Identify which cell holds the provided text, then report its (x, y) central coordinate. 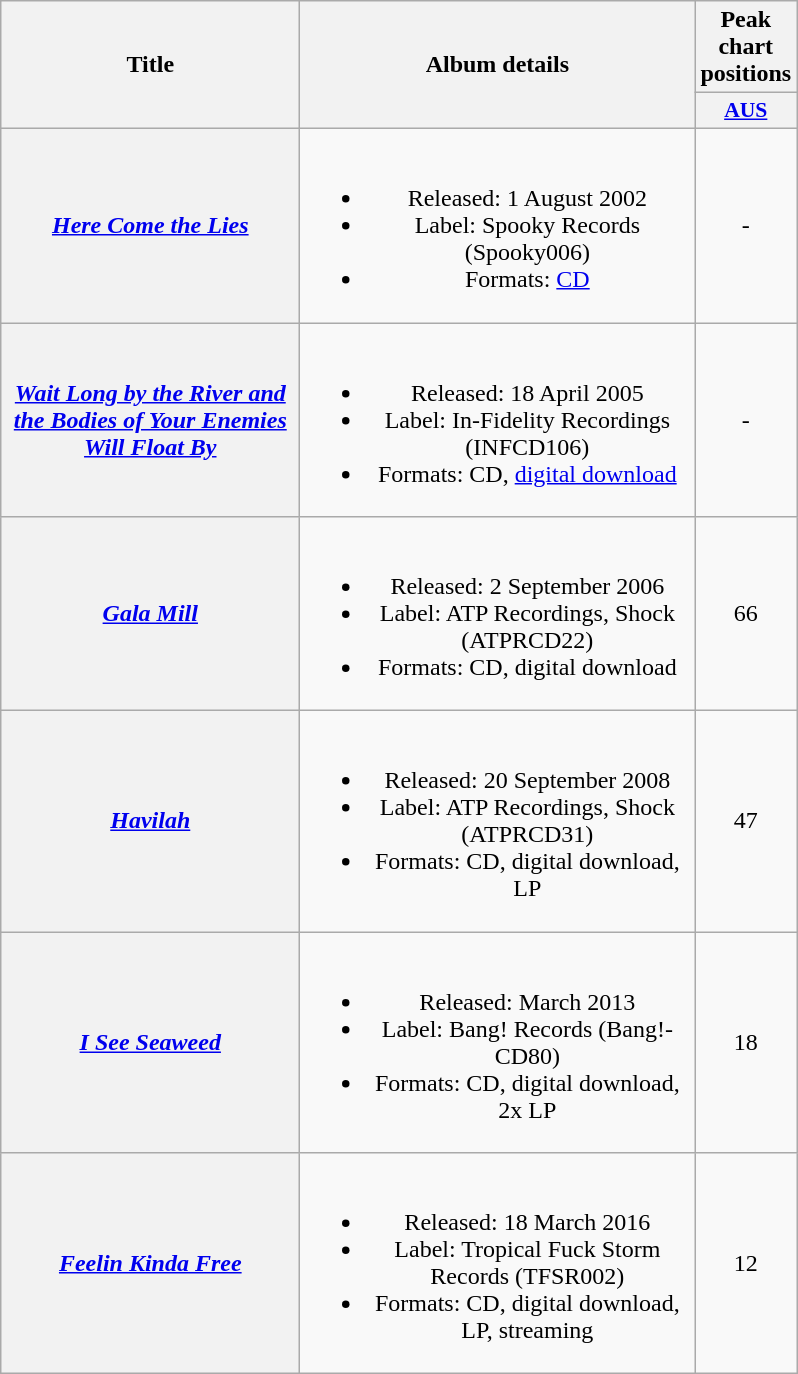
Here Come the Lies (150, 225)
Gala Mill (150, 614)
Album details (498, 65)
12 (746, 1264)
Havilah (150, 822)
Released: 1 August 2002Label: Spooky Records (Spooky006)Formats: CD (498, 225)
18 (746, 1042)
Released: March 2013Label: Bang! Records (Bang!-CD80)Formats: CD, digital download, 2x LP (498, 1042)
Wait Long by the River and the Bodies of Your Enemies Will Float By (150, 419)
AUS (746, 111)
Feelin Kinda Free (150, 1264)
Released: 2 September 2006Label: ATP Recordings, Shock (ATPRCD22)Formats: CD, digital download (498, 614)
Released: 18 March 2016Label: Tropical Fuck Storm Records (TFSR002)Formats: CD, digital download, LP, streaming (498, 1264)
66 (746, 614)
Released: 20 September 2008Label: ATP Recordings, Shock (ATPRCD31)Formats: CD, digital download, LP (498, 822)
Released: 18 April 2005Label: In-Fidelity Recordings (INFCD106)Formats: CD, digital download (498, 419)
Title (150, 65)
I See Seaweed (150, 1042)
47 (746, 822)
Peak chart positions (746, 47)
